Extract the [X, Y] coordinate from the center of the cell holding the provided text.  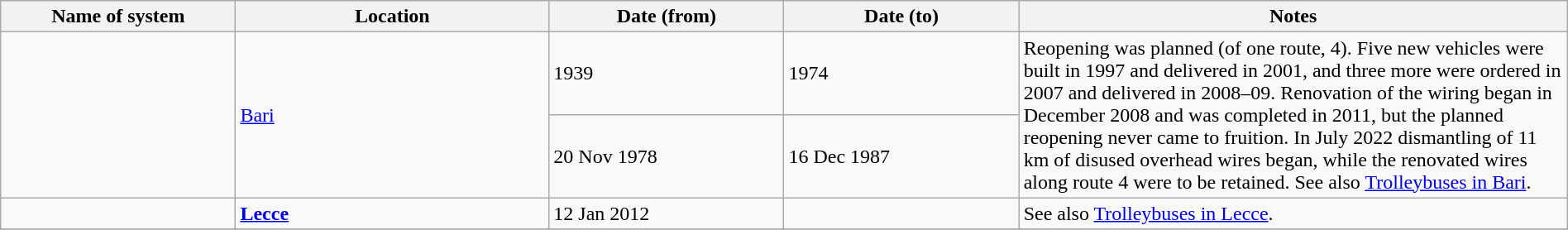
See also Trolleybuses in Lecce. [1293, 213]
12 Jan 2012 [667, 213]
1974 [901, 74]
Location [392, 17]
1939 [667, 74]
Lecce [392, 213]
Name of system [118, 17]
16 Dec 1987 [901, 156]
Bari [392, 115]
Notes [1293, 17]
Date (to) [901, 17]
Date (from) [667, 17]
20 Nov 1978 [667, 156]
